From the cell containing the given text, extract its center point as (x, y) coordinate. 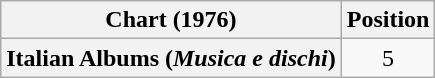
5 (388, 58)
Chart (1976) (171, 20)
Position (388, 20)
Italian Albums (Musica e dischi) (171, 58)
